From the cell containing the given text, extract its center point as [x, y] coordinate. 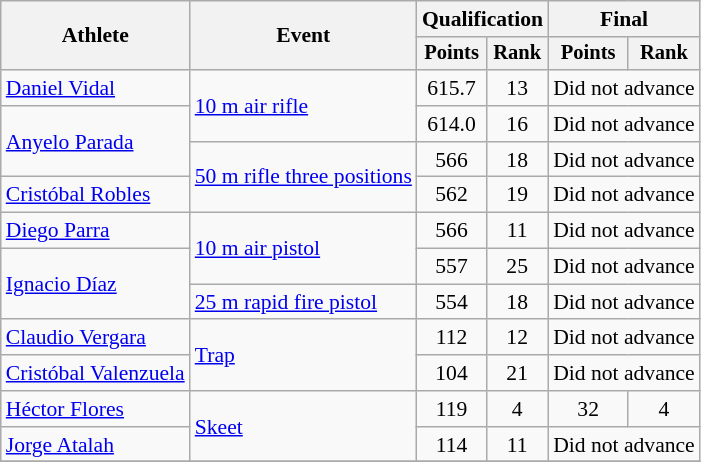
25 [517, 267]
Cristóbal Robles [96, 195]
Skeet [304, 426]
Daniel Vidal [96, 88]
Event [304, 36]
Final [624, 19]
112 [452, 338]
554 [452, 302]
10 m air rifle [304, 106]
Trap [304, 356]
Diego Parra [96, 231]
16 [517, 124]
11 [517, 231]
Athlete [96, 36]
50 m rifle three positions [304, 178]
Anyelo Parada [96, 142]
557 [452, 267]
Ignacio Díaz [96, 284]
13 [517, 88]
562 [452, 195]
Qualification [482, 19]
119 [452, 409]
614.0 [452, 124]
Héctor Flores [96, 409]
10 m air pistol [304, 248]
Cristóbal Valenzuela [96, 373]
12 [517, 338]
615.7 [452, 88]
19 [517, 195]
32 [588, 409]
104 [452, 373]
25 m rapid fire pistol [304, 302]
Claudio Vergara [96, 338]
21 [517, 373]
